Determine the [x, y] coordinate at the center of the cell enclosing the given text.  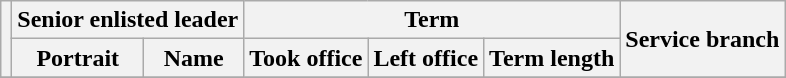
Took office [306, 58]
Term length [552, 58]
Portrait [78, 58]
Left office [426, 58]
Name [194, 58]
Service branch [702, 39]
Term [432, 20]
Senior enlisted leader [128, 20]
